From the cell containing the given text, extract its center point as (X, Y) coordinate. 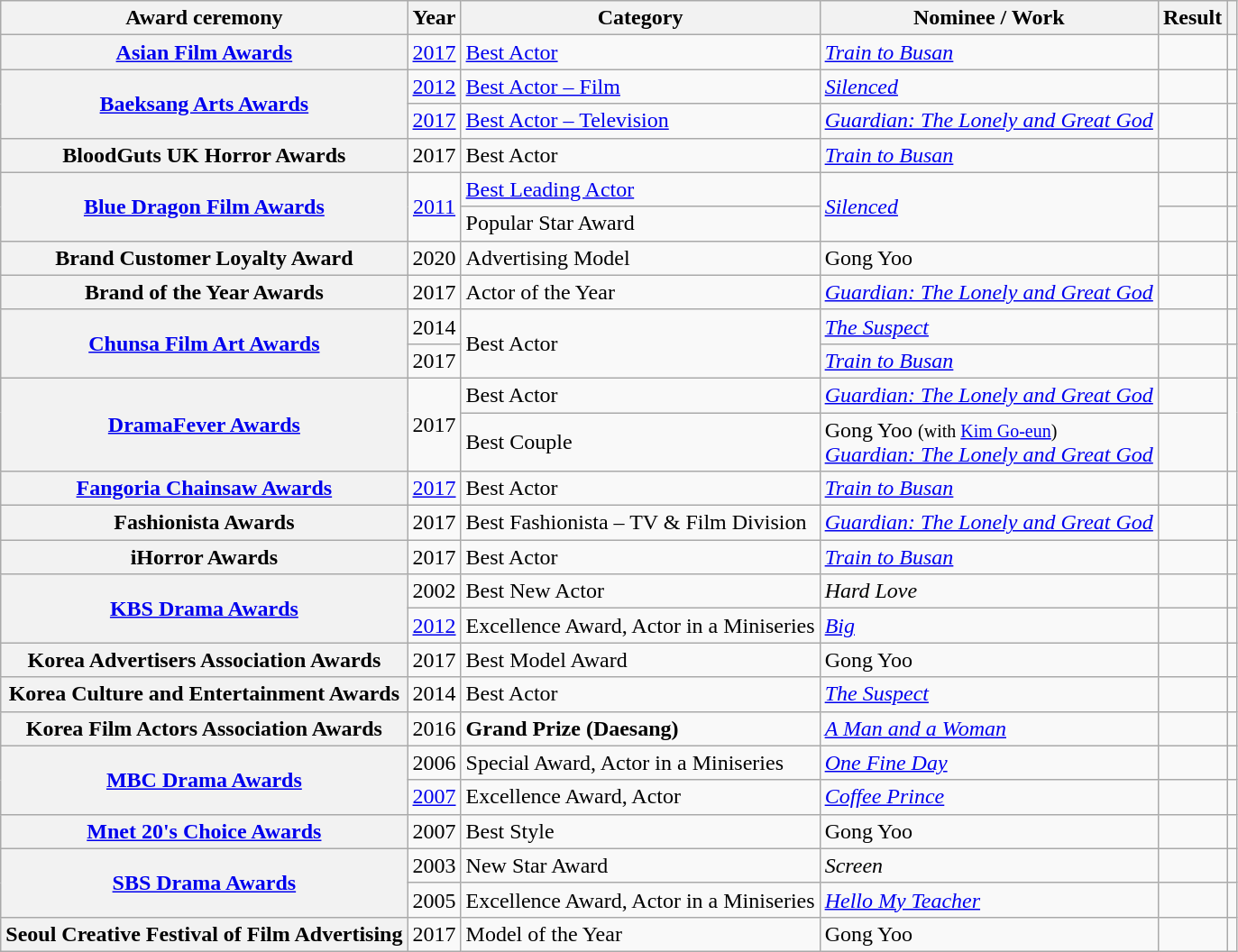
Seoul Creative Festival of Film Advertising (204, 934)
Nominee / Work (988, 18)
2016 (435, 728)
Chunsa Film Art Awards (204, 343)
MBC Drama Awards (204, 780)
2011 (435, 206)
Year (435, 18)
Fangoria Chainsaw Awards (204, 489)
Best Fashionista – TV & Film Division (640, 523)
Best Couple (640, 442)
SBS Drama Awards (204, 883)
Hard Love (988, 591)
Coffee Prince (988, 797)
BloodGuts UK Horror Awards (204, 155)
Best Actor – Film (640, 87)
Gong Yoo (with Kim Go-eun)Guardian: The Lonely and Great God (988, 442)
Best Style (640, 831)
Model of the Year (640, 934)
A Man and a Woman (988, 728)
Advertising Model (640, 258)
Brand of the Year Awards (204, 292)
2005 (435, 900)
Korea Advertisers Association Awards (204, 660)
Mnet 20's Choice Awards (204, 831)
Grand Prize (Daesang) (640, 728)
Brand Customer Loyalty Award (204, 258)
Actor of the Year (640, 292)
Screen (988, 865)
Best Actor – Television (640, 121)
One Fine Day (988, 763)
Best Model Award (640, 660)
Blue Dragon Film Awards (204, 206)
2006 (435, 763)
Korea Film Actors Association Awards (204, 728)
Hello My Teacher (988, 900)
Fashionista Awards (204, 523)
Award ceremony (204, 18)
Baeksang Arts Awards (204, 104)
Korea Culture and Entertainment Awards (204, 694)
2020 (435, 258)
Popular Star Award (640, 224)
Big (988, 626)
2003 (435, 865)
iHorror Awards (204, 557)
2002 (435, 591)
Special Award, Actor in a Miniseries (640, 763)
Result (1192, 18)
Asian Film Awards (204, 52)
Excellence Award, Actor (640, 797)
New Star Award (640, 865)
DramaFever Awards (204, 424)
Best New Actor (640, 591)
Best Leading Actor (640, 189)
Category (640, 18)
KBS Drama Awards (204, 609)
